Extract the (x, y) coordinate from the center of the cell holding the provided text.  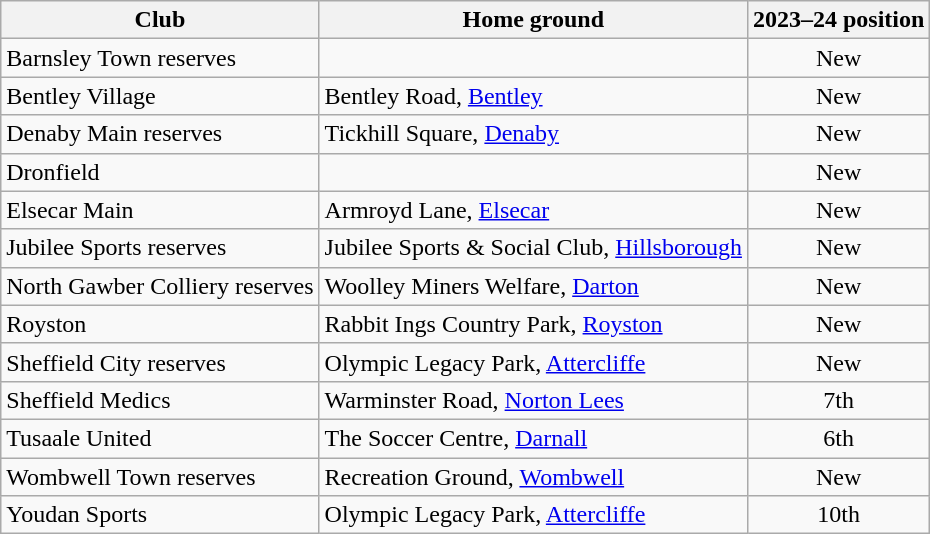
Jubilee Sports reserves (160, 248)
Wombwell Town reserves (160, 477)
Recreation Ground, Wombwell (533, 477)
Woolley Miners Welfare, Darton (533, 286)
Tusaale United (160, 438)
Barnsley Town reserves (160, 58)
Sheffield City reserves (160, 362)
10th (838, 515)
Royston (160, 324)
Home ground (533, 20)
Youdan Sports (160, 515)
Tickhill Square, Denaby (533, 134)
Bentley Village (160, 96)
The Soccer Centre, Darnall (533, 438)
2023–24 position (838, 20)
Armroyd Lane, Elsecar (533, 210)
Sheffield Medics (160, 400)
Rabbit Ings Country Park, Royston (533, 324)
Dronfield (160, 172)
6th (838, 438)
Bentley Road, Bentley (533, 96)
Jubilee Sports & Social Club, Hillsborough (533, 248)
Club (160, 20)
Warminster Road, Norton Lees (533, 400)
Elsecar Main (160, 210)
7th (838, 400)
North Gawber Colliery reserves (160, 286)
Denaby Main reserves (160, 134)
